Search for the cell housing the specified text and yield its [x, y] center coordinate. 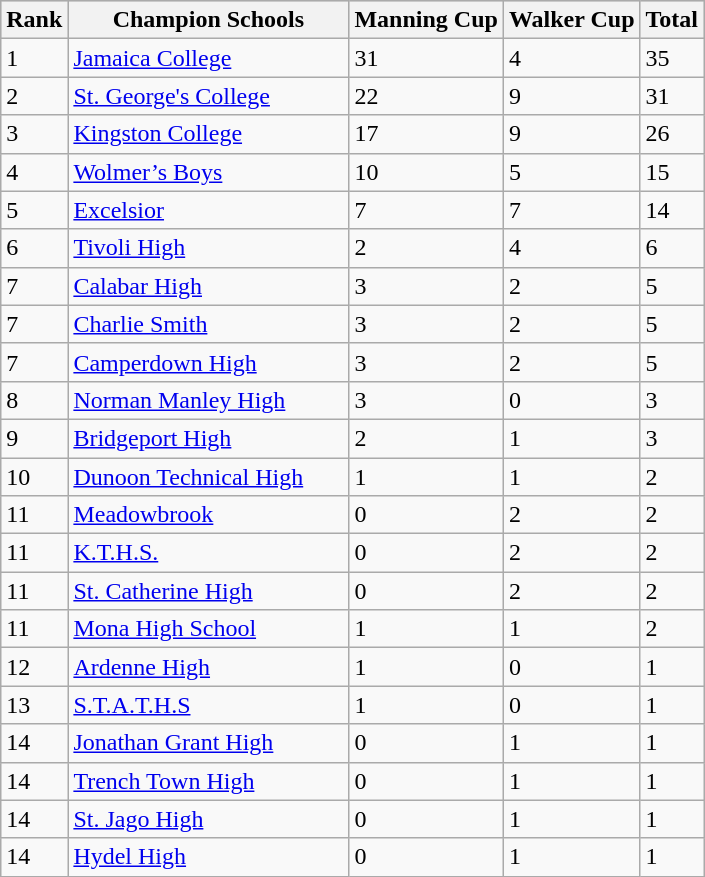
Bridgeport High [208, 438]
Dunoon Technical High [208, 477]
Calabar High [208, 286]
Norman Manley High [208, 400]
St. George's College [208, 96]
Trench Town High [208, 781]
Wolmer’s Boys [208, 172]
Meadowbrook [208, 515]
S.T.A.T.H.S [208, 705]
Champion Schools [208, 20]
Jamaica College [208, 58]
22 [426, 96]
Rank [34, 20]
Hydel High [208, 857]
Manning Cup [426, 20]
Ardenne High [208, 667]
15 [672, 172]
Charlie Smith [208, 324]
Walker Cup [572, 20]
35 [672, 58]
Mona High School [208, 629]
Jonathan Grant High [208, 743]
Camperdown High [208, 362]
8 [34, 400]
12 [34, 667]
St. Catherine High [208, 591]
K.T.H.S. [208, 553]
17 [426, 134]
Excelsior [208, 210]
Tivoli High [208, 248]
St. Jago High [208, 819]
26 [672, 134]
13 [34, 705]
Total [672, 20]
Kingston College [208, 134]
